Identify which cell holds the provided text, then report its [x, y] central coordinate. 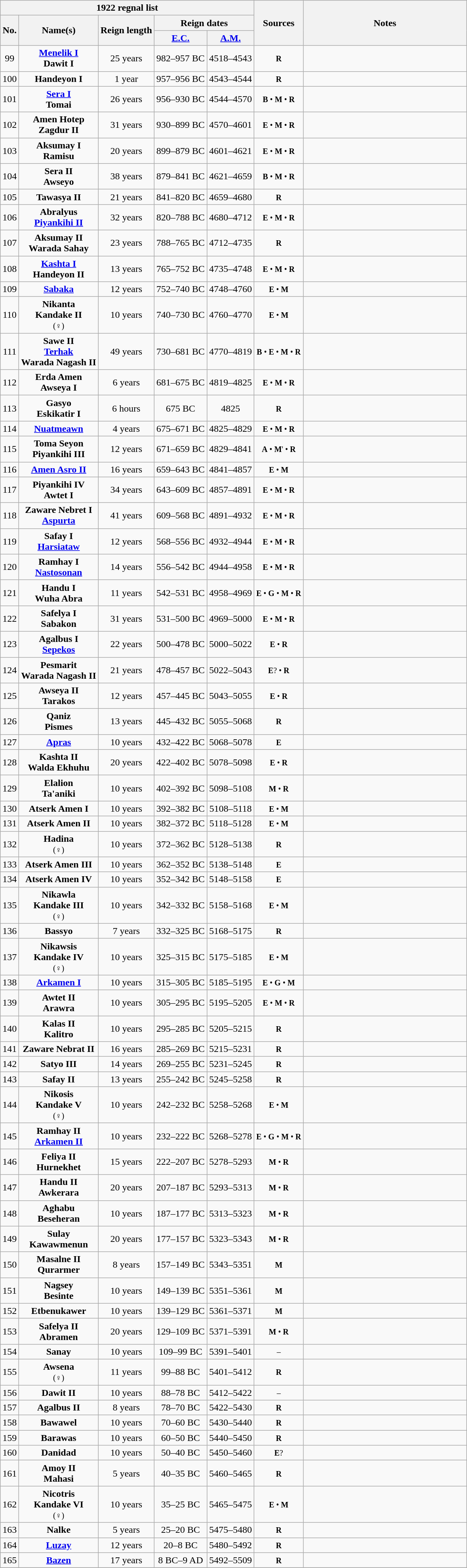
6 hours [126, 408]
5148–5158 [231, 879]
Name(s) [59, 30]
Sabaka [59, 289]
5158–5168 [231, 905]
Reign length [126, 30]
101 [10, 99]
25 years [126, 59]
957–956 BC [181, 79]
137 [10, 957]
4621–4659 [231, 177]
Awsena(♀) [59, 1372]
139–129 BC [181, 1311]
Tawasya II [59, 197]
155 [10, 1372]
152 [10, 1311]
78–70 BC [181, 1408]
E? • R [278, 670]
556–542 BC [181, 567]
5245–5258 [231, 1079]
325–315 BC [181, 957]
Atserk Amen II [59, 824]
143 [10, 1079]
Bassyo [59, 931]
5185–5195 [231, 982]
E • G • M [278, 982]
102 [10, 125]
Kashta IHandeyon II [59, 268]
5465–5475 [231, 1504]
659–643 BC [181, 469]
Nalke [59, 1530]
108 [10, 268]
129 [10, 788]
123 [10, 644]
88–78 BC [181, 1393]
164 [10, 1545]
E.C. [181, 38]
160 [10, 1453]
144 [10, 1105]
40–35 BC [181, 1473]
GasyoEskikatir I [59, 408]
110 [10, 315]
Hadina(♀) [59, 844]
500–478 BC [181, 644]
765–752 BC [181, 268]
Nuatmeawn [59, 429]
Atserk Amen I [59, 809]
5480–5492 [231, 1545]
41 years [126, 515]
Kashta IIWalda Ekhuhu [59, 762]
112 [10, 382]
4825–4829 [231, 429]
5430–5440 [231, 1423]
4969–5000 [231, 618]
542–531 BC [181, 593]
109 [10, 289]
50–40 BC [181, 1453]
159 [10, 1438]
NikawsisKandake IV(♀) [59, 957]
Danidad [59, 1453]
8 BC–9 AD [181, 1560]
103 [10, 150]
Aksumay IRamisu [59, 150]
5293–5313 [231, 1187]
NikantaKandake II(♀) [59, 315]
352–342 BC [181, 879]
NicotrisKandake VI(♀) [59, 1504]
113 [10, 408]
Sources [278, 23]
568–556 BC [181, 541]
117 [10, 490]
Masalne IIQurarmer [59, 1265]
25–20 BC [181, 1530]
165 [10, 1560]
187–177 BC [181, 1213]
457–445 BC [181, 696]
5055–5068 [231, 722]
151 [10, 1290]
140 [10, 1028]
269–255 BC [181, 1064]
Safelya ISabakon [59, 618]
17 years [126, 1560]
4748–4760 [231, 289]
232–222 BC [181, 1136]
Bawawel [59, 1423]
60–50 BC [181, 1438]
Aksumay IIWarada Sahay [59, 243]
4829–4841 [231, 449]
127 [10, 742]
752–740 BC [181, 289]
5258–5268 [231, 1105]
23 years [126, 243]
124 [10, 670]
5313–5323 [231, 1213]
643–609 BC [181, 490]
342–332 BC [181, 905]
332–325 BC [181, 931]
142 [10, 1064]
372–362 BC [181, 844]
982–957 BC [181, 59]
Bazen [59, 1560]
5401–5412 [231, 1372]
Handu IIAwkerara [59, 1187]
149 [10, 1239]
147 [10, 1187]
222–207 BC [181, 1162]
157–149 BC [181, 1265]
4857–4891 [231, 490]
4518–4543 [231, 59]
4770–4819 [231, 351]
107 [10, 243]
177–157 BC [181, 1239]
5460–5465 [231, 1473]
34 years [126, 490]
5371–5391 [231, 1331]
5492–5509 [231, 1560]
131 [10, 824]
125 [10, 696]
295–285 BC [181, 1028]
5022–5043 [231, 670]
5343–5351 [231, 1265]
Kalas IIKalitro [59, 1028]
SulayKawawmenun [59, 1239]
5068–5078 [231, 742]
5128–5138 [231, 844]
4841–4857 [231, 469]
Agalbus ISepekos [59, 644]
154 [10, 1352]
5361–5371 [231, 1311]
132 [10, 844]
4932–4944 [231, 541]
Arkamen I [59, 982]
207–187 BC [181, 1187]
Notes [385, 23]
157 [10, 1408]
158 [10, 1423]
Sera IIAwseyo [59, 177]
135 [10, 905]
Ramhay INastosonan [59, 567]
Zaware Nebrat II [59, 1049]
362–352 BC [181, 864]
Safay II [59, 1079]
119 [10, 541]
Amoy IIMahasi [59, 1473]
899–879 BC [181, 150]
445–432 BC [181, 722]
A • M' • R [278, 449]
105 [10, 197]
1 year [126, 79]
930–899 BC [181, 125]
NagseyBesinte [59, 1290]
5195–5205 [231, 1003]
382–372 BC [181, 824]
Handeyon I [59, 79]
Agalbus II [59, 1408]
AbralyusPiyankihi II [59, 217]
163 [10, 1530]
5323–5343 [231, 1239]
4760–4770 [231, 315]
Awseya IITarakos [59, 696]
100 [10, 79]
E? [278, 1453]
118 [10, 515]
126 [10, 722]
841–820 BC [181, 197]
5440–5450 [231, 1438]
32 years [126, 217]
Piyankihi IVAwtet I [59, 490]
730–681 BC [181, 351]
116 [10, 469]
4735–4748 [231, 268]
Amen Asro II [59, 469]
106 [10, 217]
Apras [59, 742]
422–402 BC [181, 762]
141 [10, 1049]
4712–4735 [231, 243]
671–659 BC [181, 449]
6 years [126, 382]
5231–5245 [231, 1064]
114 [10, 429]
5351–5361 [231, 1290]
122 [10, 618]
99–88 BC [181, 1372]
AghabuBeseheran [59, 1213]
156 [10, 1393]
20–8 BC [181, 1545]
Ramhay IIArkamen II [59, 1136]
740–730 BC [181, 315]
Erda AmenAwseya I [59, 382]
4958–4969 [231, 593]
49 years [126, 351]
285–269 BC [181, 1049]
129–109 BC [181, 1331]
146 [10, 1162]
Sawe IITerhakWarada Nagash II [59, 351]
138 [10, 982]
4601–4621 [231, 150]
111 [10, 351]
148 [10, 1213]
242–232 BC [181, 1105]
5168–5175 [231, 931]
70–60 BC [181, 1423]
Sanay [59, 1352]
104 [10, 177]
675 BC [181, 408]
5098–5108 [231, 788]
5475–5480 [231, 1530]
5118–5128 [231, 824]
Luzay [59, 1545]
139 [10, 1003]
Etbenukawer [59, 1311]
130 [10, 809]
5205–5215 [231, 1028]
5450–5460 [231, 1453]
5391–5401 [231, 1352]
5278–5293 [231, 1162]
4680–4712 [231, 217]
35–25 BC [181, 1504]
4 years [126, 429]
5268–5278 [231, 1136]
5000–5022 [231, 644]
879–841 BC [181, 177]
305–295 BC [181, 1003]
7 years [126, 931]
255–242 BC [181, 1079]
150 [10, 1265]
432–422 BC [181, 742]
99 [10, 59]
1922 regnal list [128, 8]
15 years [126, 1162]
A.M. [231, 38]
NikawlaKandake III(♀) [59, 905]
Safay IHarsiataw [59, 541]
5043–5055 [231, 696]
Zaware Nebret IAspurta [59, 515]
128 [10, 762]
Amen HotepZagdur II [59, 125]
26 years [126, 99]
Atserk Amen IV [59, 879]
956–930 BC [181, 99]
ElalionTa'aniki [59, 788]
Safelya IIAbramen [59, 1331]
No. [10, 30]
Toma SeyonPiyankihi III [59, 449]
5078–5098 [231, 762]
4659–4680 [231, 197]
NikosisKandake V(♀) [59, 1105]
121 [10, 593]
4825 [231, 408]
820–788 BC [181, 217]
392–382 BC [181, 809]
5412–5422 [231, 1393]
531–500 BC [181, 618]
5422–5430 [231, 1408]
5175–5185 [231, 957]
Atserk Amen III [59, 864]
681–675 BC [181, 382]
PesmaritWarada Nagash II [59, 670]
Handu IWuha Abra [59, 593]
145 [10, 1136]
402–392 BC [181, 788]
5108–5118 [231, 809]
4543–4544 [231, 79]
QanizPismes [59, 722]
609–568 BC [181, 515]
134 [10, 879]
675–671 BC [181, 429]
5215–5231 [231, 1049]
120 [10, 567]
149–139 BC [181, 1290]
B • E • M • R [278, 351]
Reign dates [204, 23]
161 [10, 1473]
788–765 BC [181, 243]
38 years [126, 177]
136 [10, 931]
133 [10, 864]
5138–5148 [231, 864]
Feliya IIHurnekhet [59, 1162]
22 years [126, 644]
153 [10, 1331]
Dawit II [59, 1393]
4570–4601 [231, 125]
4891–4932 [231, 515]
4819–4825 [231, 382]
315–305 BC [181, 982]
Awtet IIArawra [59, 1003]
Sera ITomai [59, 99]
478–457 BC [181, 670]
4944–4958 [231, 567]
4544–4570 [231, 99]
109–99 BC [181, 1352]
Menelik IDawit I [59, 59]
Barawas [59, 1438]
162 [10, 1504]
Satyo III [59, 1064]
115 [10, 449]
